Extract the (x, y) coordinate from the center of the cell holding the provided text.  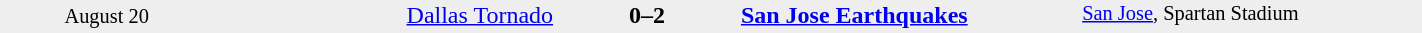
San Jose Earthquakes (910, 15)
0–2 (648, 15)
Dallas Tornado (384, 15)
San Jose, Spartan Stadium (1252, 16)
August 20 (106, 16)
